Scan for the cell matching the given text and deliver its (X, Y) coordinate at center. 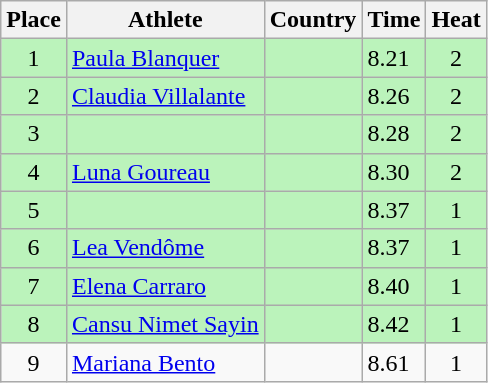
Country (313, 20)
8.21 (394, 58)
Paula Blanquer (165, 58)
Mariana Bento (165, 362)
Elena Carraro (165, 286)
Athlete (165, 20)
8.40 (394, 286)
Place (34, 20)
Luna Goureau (165, 172)
8.42 (394, 324)
6 (34, 248)
5 (34, 210)
8.61 (394, 362)
7 (34, 286)
9 (34, 362)
Lea Vendôme (165, 248)
3 (34, 134)
Claudia Villalante (165, 96)
Time (394, 20)
Heat (456, 20)
8 (34, 324)
Cansu Nimet Sayin (165, 324)
4 (34, 172)
8.30 (394, 172)
8.28 (394, 134)
8.26 (394, 96)
